Determine the [X, Y] coordinate at the center of the cell enclosing the given text.  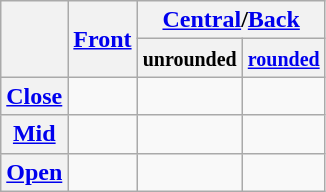
Mid [34, 134]
Central/Back [231, 20]
rounded [284, 58]
Front [102, 39]
unrounded [190, 58]
Close [34, 96]
Open [34, 172]
